Return the (X, Y) coordinate for the center point of the cell that contains the specified text.  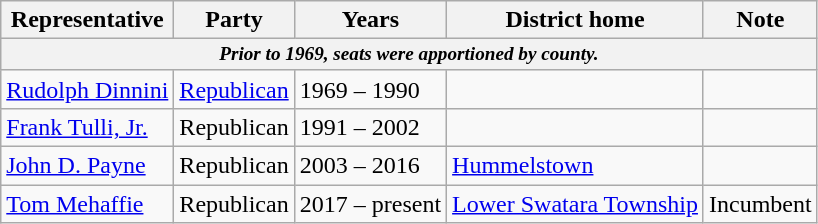
2017 – present (370, 204)
Frank Tulli, Jr. (88, 128)
Years (370, 20)
John D. Payne (88, 166)
Prior to 1969, seats were apportioned by county. (409, 55)
District home (576, 20)
Hummelstown (576, 166)
2003 – 2016 (370, 166)
1991 – 2002 (370, 128)
Lower Swatara Township (576, 204)
Representative (88, 20)
Incumbent (760, 204)
Tom Mehaffie (88, 204)
Note (760, 20)
Rudolph Dinnini (88, 89)
Party (234, 20)
1969 – 1990 (370, 89)
